For the text-containing cell, return its midpoint in [X, Y] coordinate format. 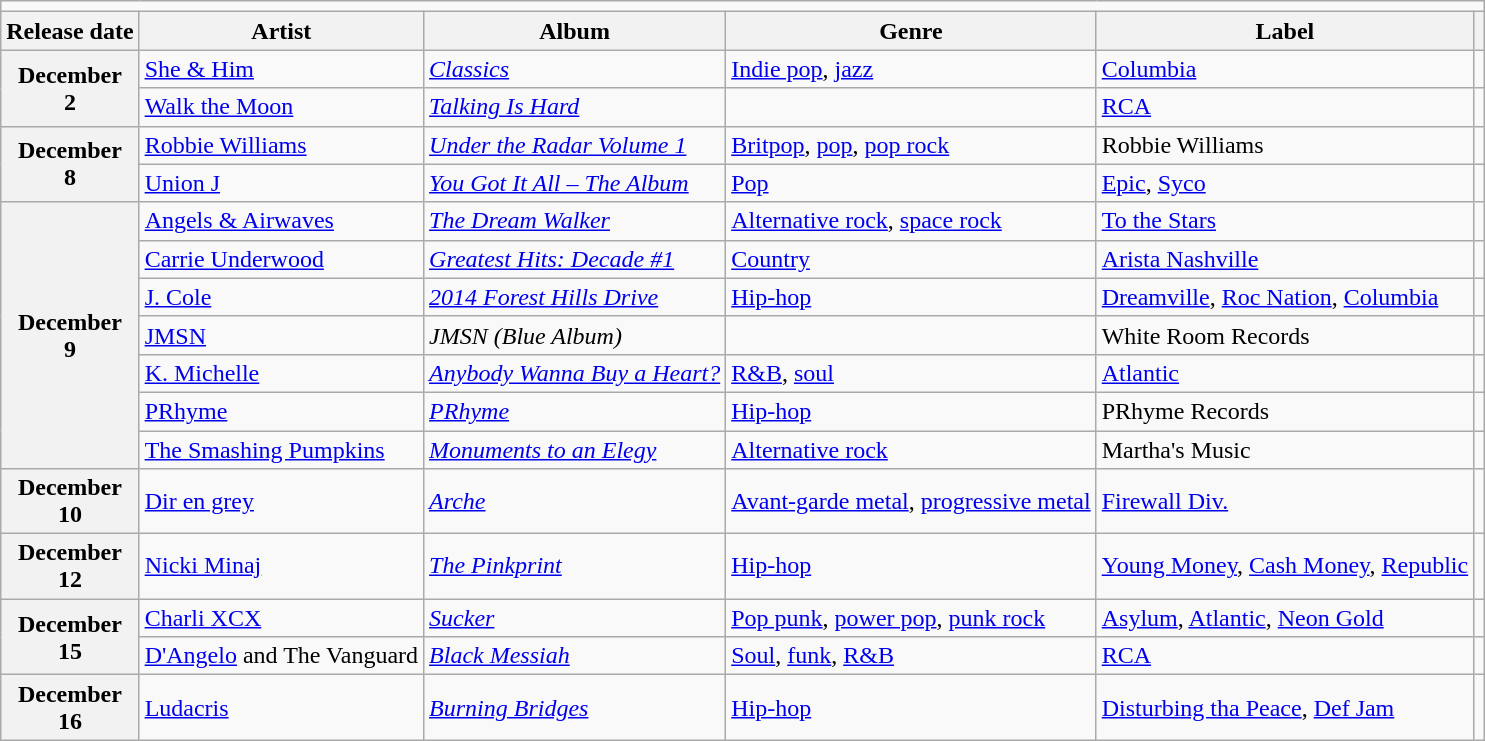
Arche [575, 502]
Union J [281, 183]
Epic, Syco [1285, 183]
Anybody Wanna Buy a Heart? [575, 373]
Avant-garde metal, progressive metal [911, 502]
Young Money, Cash Money, Republic [1285, 566]
Alternative rock, space rock [911, 221]
December8 [70, 164]
Britpop, pop, pop rock [911, 145]
December12 [70, 566]
Dreamville, Roc Nation, Columbia [1285, 297]
Release date [70, 31]
Pop [911, 183]
Atlantic [1285, 373]
Artist [281, 31]
Martha's Music [1285, 449]
You Got It All – The Album [575, 183]
Nicki Minaj [281, 566]
Under the Radar Volume 1 [575, 145]
Walk the Moon [281, 107]
Classics [575, 69]
Columbia [1285, 69]
Angels & Airwaves [281, 221]
K. Michelle [281, 373]
December2 [70, 88]
Pop punk, power pop, punk rock [911, 618]
Soul, funk, R&B [911, 656]
R&B, soul [911, 373]
Asylum, Atlantic, Neon Gold [1285, 618]
D'Angelo and The Vanguard [281, 656]
JMSN [281, 335]
J. Cole [281, 297]
Talking Is Hard [575, 107]
Black Messiah [575, 656]
Ludacris [281, 708]
She & Him [281, 69]
Album [575, 31]
December16 [70, 708]
Disturbing tha Peace, Def Jam [1285, 708]
JMSN (Blue Album) [575, 335]
The Dream Walker [575, 221]
Firewall Div. [1285, 502]
Burning Bridges [575, 708]
Monuments to an Elegy [575, 449]
Charli XCX [281, 618]
Indie pop, jazz [911, 69]
The Pinkprint [575, 566]
December10 [70, 502]
Arista Nashville [1285, 259]
Sucker [575, 618]
Label [1285, 31]
Country [911, 259]
December9 [70, 335]
2014 Forest Hills Drive [575, 297]
Dir en grey [281, 502]
PRhyme Records [1285, 411]
White Room Records [1285, 335]
Carrie Underwood [281, 259]
Greatest Hits: Decade #1 [575, 259]
The Smashing Pumpkins [281, 449]
December15 [70, 637]
To the Stars [1285, 221]
Alternative rock [911, 449]
Genre [911, 31]
